From the cell containing the given text, extract its center point as [x, y] coordinate. 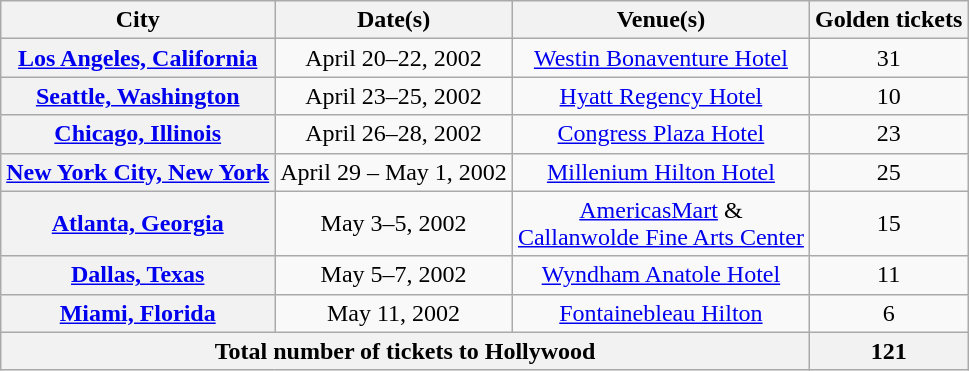
April 23–25, 2002 [394, 96]
Chicago, Illinois [138, 134]
Miami, Florida [138, 313]
Seattle, Washington [138, 96]
April 29 – May 1, 2002 [394, 172]
15 [888, 224]
Wyndham Anatole Hotel [660, 275]
Atlanta, Georgia [138, 224]
AmericasMart &Callanwolde Fine Arts Center [660, 224]
11 [888, 275]
23 [888, 134]
31 [888, 58]
Millenium Hilton Hotel [660, 172]
Congress Plaza Hotel [660, 134]
Golden tickets [888, 20]
May 5–7, 2002 [394, 275]
New York City, New York [138, 172]
10 [888, 96]
25 [888, 172]
121 [888, 351]
Fontainebleau Hilton [660, 313]
Los Angeles, California [138, 58]
6 [888, 313]
Venue(s) [660, 20]
Westin Bonaventure Hotel [660, 58]
April 26–28, 2002 [394, 134]
Date(s) [394, 20]
Dallas, Texas [138, 275]
May 11, 2002 [394, 313]
City [138, 20]
Hyatt Regency Hotel [660, 96]
May 3–5, 2002 [394, 224]
Total number of tickets to Hollywood [406, 351]
April 20–22, 2002 [394, 58]
